From the cell containing the given text, extract its center point as (X, Y) coordinate. 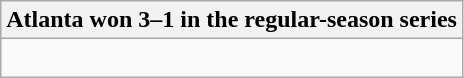
Atlanta won 3–1 in the regular-season series (232, 20)
